Output the [X, Y] coordinate of the center of the cell containing the given text.  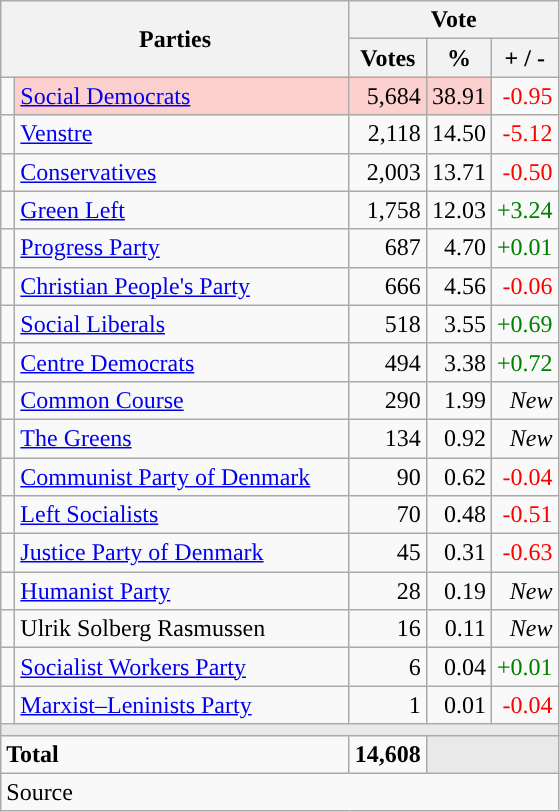
+3.24 [524, 210]
38.91 [458, 96]
-0.63 [524, 553]
687 [388, 248]
1,758 [388, 210]
14,608 [388, 754]
Source [280, 792]
134 [388, 438]
13.71 [458, 172]
0.01 [458, 705]
Common Course [182, 400]
0.92 [458, 438]
Socialist Workers Party [182, 667]
0.11 [458, 629]
1 [388, 705]
Vote [454, 20]
2,003 [388, 172]
28 [388, 591]
4.70 [458, 248]
Parties [176, 39]
0.04 [458, 667]
Social Democrats [182, 96]
-5.12 [524, 134]
-0.95 [524, 96]
0.48 [458, 515]
Total [176, 754]
14.50 [458, 134]
Ulrik Solberg Rasmussen [182, 629]
12.03 [458, 210]
4.56 [458, 286]
-0.06 [524, 286]
Votes [388, 58]
290 [388, 400]
+0.72 [524, 362]
6 [388, 667]
Marxist–Leninists Party [182, 705]
Centre Democrats [182, 362]
5,684 [388, 96]
16 [388, 629]
Venstre [182, 134]
3.38 [458, 362]
Left Socialists [182, 515]
666 [388, 286]
-0.51 [524, 515]
90 [388, 477]
Green Left [182, 210]
-0.50 [524, 172]
0.19 [458, 591]
Communist Party of Denmark [182, 477]
0.62 [458, 477]
+ / - [524, 58]
% [458, 58]
Conservatives [182, 172]
Justice Party of Denmark [182, 553]
518 [388, 324]
494 [388, 362]
1.99 [458, 400]
Humanist Party [182, 591]
+0.69 [524, 324]
0.31 [458, 553]
Christian People's Party [182, 286]
3.55 [458, 324]
70 [388, 515]
Social Liberals [182, 324]
2,118 [388, 134]
45 [388, 553]
Progress Party [182, 248]
The Greens [182, 438]
